From the cell containing the given text, extract its center point as (x, y) coordinate. 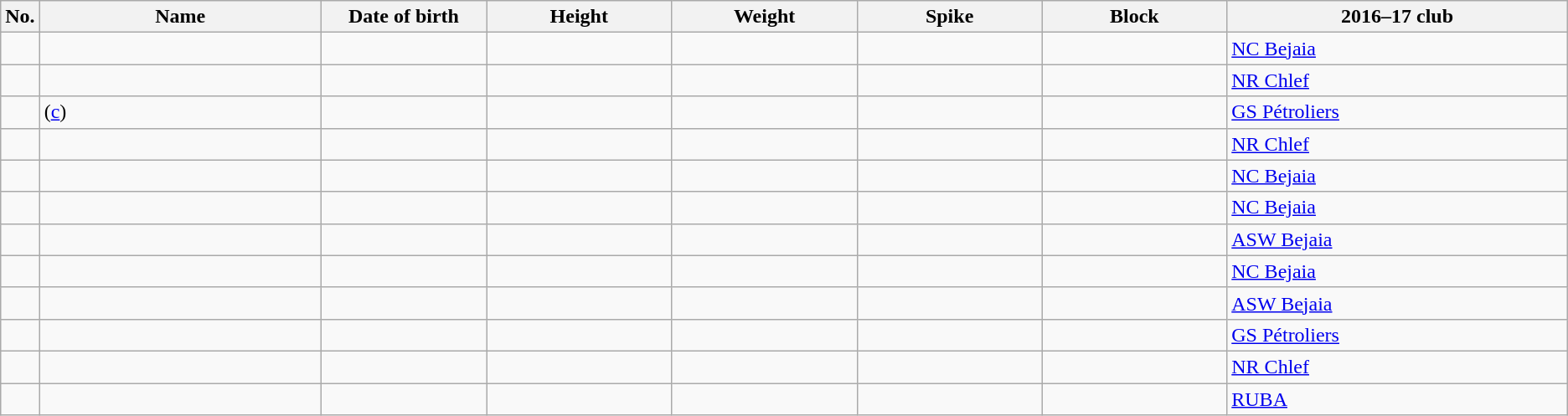
No. (20, 17)
Spike (950, 17)
(c) (180, 112)
Weight (764, 17)
Date of birth (404, 17)
2016–17 club (1397, 17)
RUBA (1397, 399)
Name (180, 17)
Height (580, 17)
Block (1134, 17)
